Locate the cell with the specified text and output its [x, y] center coordinate. 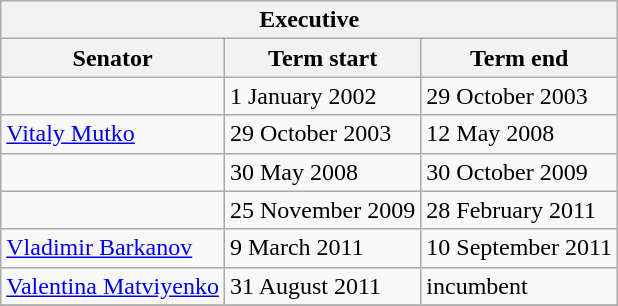
incumbent [520, 286]
28 February 2011 [520, 210]
Vladimir Barkanov [113, 248]
25 November 2009 [322, 210]
Term start [322, 58]
9 March 2011 [322, 248]
30 October 2009 [520, 172]
Term end [520, 58]
10 September 2011 [520, 248]
12 May 2008 [520, 134]
30 May 2008 [322, 172]
1 January 2002 [322, 96]
Vitaly Mutko [113, 134]
Valentina Matviyenko [113, 286]
31 August 2011 [322, 286]
Senator [113, 58]
Executive [310, 20]
